Locate the cell with the specified text and output its [x, y] center coordinate. 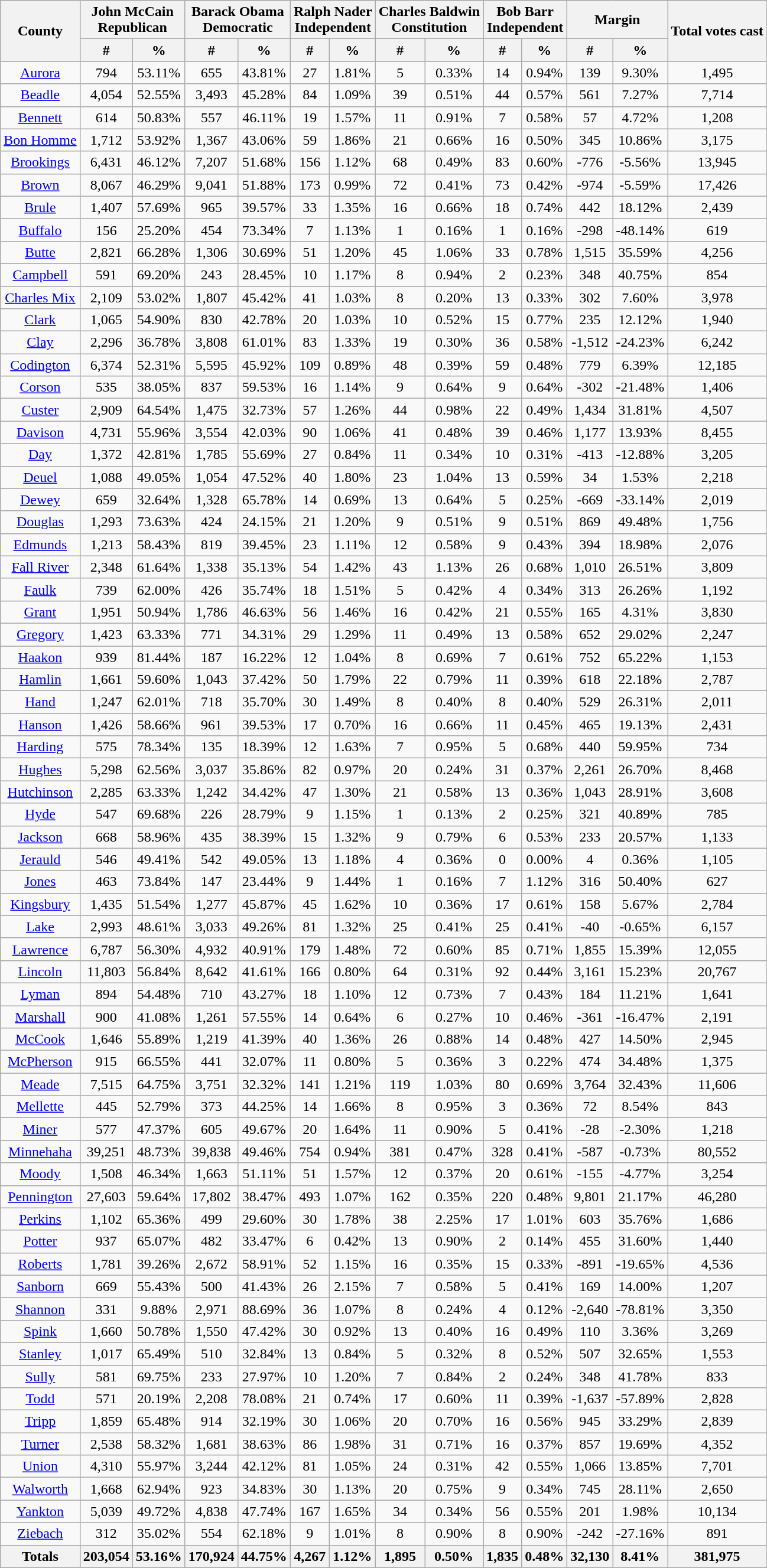
10.86% [641, 140]
1.18% [352, 859]
34.83% [264, 1489]
4,256 [717, 252]
62.18% [264, 1534]
3,830 [717, 612]
1,207 [717, 1286]
529 [590, 702]
33.47% [264, 1241]
1.51% [352, 589]
Haakon [40, 657]
Charles Mix [40, 297]
3,033 [212, 927]
46.29% [158, 185]
1,781 [106, 1264]
McCook [40, 1039]
69.75% [158, 1377]
52 [310, 1264]
2,431 [717, 725]
65.22% [641, 657]
1.64% [352, 1129]
Yankton [40, 1511]
1,338 [212, 567]
3,037 [212, 770]
35.02% [158, 1534]
0.45% [545, 725]
42.03% [264, 432]
752 [590, 657]
3,764 [590, 1084]
328 [502, 1152]
49.72% [158, 1511]
47.52% [264, 477]
24 [400, 1466]
1,247 [106, 702]
-27.16% [641, 1534]
14.00% [641, 1286]
55.97% [158, 1466]
3.36% [641, 1331]
2,247 [717, 634]
-155 [590, 1174]
26.31% [641, 702]
50.83% [158, 118]
Mellette [40, 1107]
32.84% [264, 1354]
-21.48% [641, 387]
1,641 [717, 994]
0.73% [454, 994]
1,066 [590, 1466]
-302 [590, 387]
3,978 [717, 297]
1,807 [212, 297]
2,296 [106, 343]
-0.73% [641, 1152]
312 [106, 1534]
55.43% [158, 1286]
0.20% [454, 297]
1.42% [352, 567]
734 [717, 747]
Grant [40, 612]
0.12% [545, 1309]
Bennett [40, 118]
Margin [617, 20]
577 [106, 1129]
1,367 [212, 140]
1,835 [502, 1556]
Beadle [40, 95]
557 [212, 118]
3,244 [212, 1466]
1,192 [717, 589]
55.89% [158, 1039]
55.69% [264, 455]
1,102 [106, 1219]
32.73% [264, 410]
3,809 [717, 567]
46.11% [264, 118]
Potter [40, 1241]
39.26% [158, 1264]
510 [212, 1354]
1.11% [352, 545]
65.36% [158, 1219]
891 [717, 1534]
1.53% [641, 477]
4,932 [212, 949]
65.48% [158, 1422]
6,157 [717, 927]
455 [590, 1241]
46.63% [264, 612]
435 [212, 837]
Codington [40, 365]
1,495 [717, 73]
4,054 [106, 95]
1,306 [212, 252]
73.84% [158, 882]
5,039 [106, 1511]
65.78% [264, 500]
7,207 [212, 162]
1.62% [352, 904]
28.79% [264, 814]
47 [310, 792]
20.19% [158, 1399]
35.74% [264, 589]
-33.14% [641, 500]
-16.47% [641, 1016]
1,277 [212, 904]
1,218 [717, 1129]
373 [212, 1107]
50.94% [158, 612]
14.50% [641, 1039]
Walworth [40, 1489]
11,606 [717, 1084]
Aurora [40, 73]
4,267 [310, 1556]
59.53% [264, 387]
59.95% [641, 747]
710 [212, 994]
158 [590, 904]
900 [106, 1016]
Brown [40, 185]
-24.23% [641, 343]
0.27% [454, 1016]
2,348 [106, 567]
46,280 [717, 1197]
39.45% [264, 545]
2,538 [106, 1444]
1,661 [106, 680]
Tripp [40, 1422]
1.49% [352, 702]
465 [590, 725]
Faulk [40, 589]
830 [212, 320]
0.13% [454, 814]
Jones [40, 882]
Shannon [40, 1309]
-242 [590, 1534]
1,208 [717, 118]
575 [106, 747]
61.01% [264, 343]
2,672 [212, 1264]
-19.65% [641, 1264]
1,423 [106, 634]
62.00% [158, 589]
109 [310, 365]
Brookings [40, 162]
29.02% [641, 634]
1.65% [352, 1511]
5,298 [106, 770]
961 [212, 725]
69.20% [158, 275]
-1,512 [590, 343]
-298 [590, 230]
1,406 [717, 387]
82 [310, 770]
854 [717, 275]
58.43% [158, 545]
42.12% [264, 1466]
Fall River [40, 567]
2,821 [106, 252]
0.77% [545, 320]
39,838 [212, 1152]
80 [502, 1084]
463 [106, 882]
619 [717, 230]
78.08% [264, 1399]
Harding [40, 747]
53.11% [158, 73]
47.74% [264, 1511]
7,701 [717, 1466]
Hughes [40, 770]
12,055 [717, 949]
48.73% [158, 1152]
28.45% [264, 275]
2,839 [717, 1422]
0.00% [545, 859]
7.27% [641, 95]
Pennington [40, 1197]
-2.30% [641, 1129]
771 [212, 634]
Brule [40, 207]
591 [106, 275]
1,375 [717, 1062]
41.78% [641, 1377]
184 [590, 994]
54.90% [158, 320]
50.78% [158, 1331]
0.75% [454, 1489]
162 [400, 1197]
52.55% [158, 95]
47.37% [158, 1129]
Ralph NaderIndependent [333, 20]
655 [212, 73]
-587 [590, 1152]
Minnehaha [40, 1152]
1,088 [106, 477]
7,515 [106, 1084]
8,642 [212, 972]
Clay [40, 343]
1,328 [212, 500]
2,828 [717, 1399]
43.81% [264, 73]
6,431 [106, 162]
37.42% [264, 680]
16.22% [264, 657]
869 [590, 522]
32,130 [590, 1556]
499 [212, 1219]
68 [400, 162]
0.59% [545, 477]
34.48% [641, 1062]
313 [590, 589]
1,153 [717, 657]
Hutchinson [40, 792]
55.96% [158, 432]
135 [212, 747]
3,350 [717, 1309]
474 [590, 1062]
32.64% [158, 500]
454 [212, 230]
4.72% [641, 118]
0.98% [454, 410]
29 [310, 634]
35.59% [641, 252]
35.76% [641, 1219]
45.42% [264, 297]
15.23% [641, 972]
2,909 [106, 410]
Moody [40, 1174]
1,786 [212, 612]
Barack ObamaDemocratic [238, 20]
843 [717, 1107]
Lyman [40, 994]
11,803 [106, 972]
243 [212, 275]
51.54% [158, 904]
794 [106, 73]
49.48% [641, 522]
15.39% [641, 949]
51.88% [264, 185]
3,269 [717, 1331]
73.34% [264, 230]
321 [590, 814]
13,945 [717, 162]
-669 [590, 500]
5.67% [641, 904]
Miner [40, 1129]
201 [590, 1511]
0.99% [352, 185]
43.27% [264, 994]
17,426 [717, 185]
316 [590, 882]
40.75% [641, 275]
8.54% [641, 1107]
1.66% [352, 1107]
4,310 [106, 1466]
51.11% [264, 1174]
441 [212, 1062]
0.23% [545, 275]
61.64% [158, 567]
52.31% [158, 365]
9,801 [590, 1197]
86 [310, 1444]
90 [310, 432]
23.44% [264, 882]
24.15% [264, 522]
669 [106, 1286]
66.55% [158, 1062]
1.17% [352, 275]
25.20% [158, 230]
1.21% [352, 1084]
3,751 [212, 1084]
Sully [40, 1377]
1,010 [590, 567]
-776 [590, 162]
1,859 [106, 1422]
0.57% [545, 95]
9.30% [641, 73]
7,714 [717, 95]
58.91% [264, 1264]
59.64% [158, 1197]
1,681 [212, 1444]
4,731 [106, 432]
507 [590, 1354]
27,603 [106, 1197]
1,434 [590, 410]
1.48% [352, 949]
40.89% [641, 814]
Lawrence [40, 949]
2,261 [590, 770]
8.41% [641, 1556]
1,553 [717, 1354]
Marshall [40, 1016]
39.53% [264, 725]
62.94% [158, 1489]
915 [106, 1062]
39,251 [106, 1152]
1,940 [717, 320]
1,756 [717, 522]
785 [717, 814]
3,175 [717, 140]
482 [212, 1241]
1,508 [106, 1174]
McPherson [40, 1062]
-2,640 [590, 1309]
42.81% [158, 455]
John McCainRepublican [132, 20]
-974 [590, 185]
2,285 [106, 792]
56.84% [158, 972]
49.46% [264, 1152]
50 [310, 680]
27.97% [264, 1377]
0.56% [545, 1422]
35.70% [264, 702]
1.29% [352, 634]
170,924 [212, 1556]
45.92% [264, 365]
Todd [40, 1399]
3,205 [717, 455]
53.02% [158, 297]
0.47% [454, 1152]
-1,637 [590, 1399]
5,595 [212, 365]
1.44% [352, 882]
22.18% [641, 680]
Jackson [40, 837]
Hamlin [40, 680]
1,515 [590, 252]
8,067 [106, 185]
424 [212, 522]
56.30% [158, 949]
2.25% [454, 1219]
28.91% [641, 792]
0.78% [545, 252]
1.63% [352, 747]
41.39% [264, 1039]
51.68% [264, 162]
Bob BarrIndependent [525, 20]
554 [212, 1534]
1,550 [212, 1331]
Davison [40, 432]
49.26% [264, 927]
1,177 [590, 432]
0 [502, 859]
0.92% [352, 1331]
38.05% [158, 387]
3,808 [212, 343]
668 [106, 837]
32.65% [641, 1354]
1,407 [106, 207]
1,372 [106, 455]
66.28% [158, 252]
0.97% [352, 770]
1,242 [212, 792]
173 [310, 185]
945 [590, 1422]
69.68% [158, 814]
1,133 [717, 837]
43 [400, 567]
52.79% [158, 1107]
1,646 [106, 1039]
13.93% [641, 432]
Clark [40, 320]
0.89% [352, 365]
1,951 [106, 612]
44.75% [264, 1556]
0.53% [545, 837]
Roberts [40, 1264]
31.60% [641, 1241]
1,712 [106, 140]
0.32% [454, 1354]
Corson [40, 387]
-5.56% [641, 162]
54 [310, 567]
235 [590, 320]
41.61% [264, 972]
58.66% [158, 725]
965 [212, 207]
13.85% [641, 1466]
203,054 [106, 1556]
-78.81% [641, 1309]
Deuel [40, 477]
-0.65% [641, 927]
80,552 [717, 1152]
2,218 [717, 477]
Butte [40, 252]
2,191 [717, 1016]
166 [310, 972]
1,261 [212, 1016]
54.48% [158, 994]
-40 [590, 927]
78.34% [158, 747]
Totals [40, 1556]
53.92% [158, 140]
1,785 [212, 455]
381 [400, 1152]
19.13% [641, 725]
18.39% [264, 747]
4,838 [212, 1511]
857 [590, 1444]
92 [502, 972]
21.17% [641, 1197]
-48.14% [641, 230]
2,650 [717, 1489]
1,293 [106, 522]
1,855 [590, 949]
1.80% [352, 477]
34.31% [264, 634]
Hanson [40, 725]
4.31% [641, 612]
226 [212, 814]
139 [590, 73]
779 [590, 365]
Spink [40, 1331]
-891 [590, 1264]
937 [106, 1241]
6,374 [106, 365]
0.14% [545, 1241]
894 [106, 994]
0.91% [454, 118]
1,475 [212, 410]
Douglas [40, 522]
1.46% [352, 612]
Gregory [40, 634]
73.63% [158, 522]
Kingsbury [40, 904]
38 [400, 1219]
2,019 [717, 500]
Edmunds [40, 545]
1.09% [352, 95]
41.43% [264, 1286]
26.70% [641, 770]
394 [590, 545]
652 [590, 634]
1.81% [352, 73]
3,254 [717, 1174]
0.22% [545, 1062]
165 [590, 612]
1.30% [352, 792]
426 [212, 589]
33.29% [641, 1422]
2,011 [717, 702]
32.07% [264, 1062]
57.55% [264, 1016]
44.25% [264, 1107]
1.36% [352, 1039]
12,185 [717, 365]
26.26% [641, 589]
58.32% [158, 1444]
49.67% [264, 1129]
64.75% [158, 1084]
38.39% [264, 837]
42.78% [264, 320]
Sanborn [40, 1286]
62.01% [158, 702]
Turner [40, 1444]
11.21% [641, 994]
1.26% [352, 410]
1,663 [212, 1174]
331 [106, 1309]
32.32% [264, 1084]
1.05% [352, 1466]
2,076 [717, 545]
Ziebach [40, 1534]
427 [590, 1039]
35.13% [264, 567]
627 [717, 882]
Charles BaldwinConstitution [429, 20]
110 [590, 1331]
187 [212, 657]
32.43% [641, 1084]
65.07% [158, 1241]
605 [212, 1129]
Meade [40, 1084]
1.78% [352, 1219]
64.54% [158, 410]
1.10% [352, 994]
837 [212, 387]
39.57% [264, 207]
53.16% [158, 1556]
739 [106, 589]
-361 [590, 1016]
Stanley [40, 1354]
85 [502, 949]
84 [310, 95]
46.12% [158, 162]
442 [590, 207]
3,608 [717, 792]
614 [106, 118]
4,352 [717, 1444]
3,554 [212, 432]
718 [212, 702]
41.08% [158, 1016]
36.78% [158, 343]
48 [400, 365]
Lake [40, 927]
4,536 [717, 1264]
4,507 [717, 410]
2,784 [717, 904]
43.06% [264, 140]
2,787 [717, 680]
County [40, 31]
9,041 [212, 185]
Hand [40, 702]
10,134 [717, 1511]
169 [590, 1286]
57.69% [158, 207]
1,435 [106, 904]
542 [212, 859]
12.12% [641, 320]
1,213 [106, 545]
500 [212, 1286]
381,975 [717, 1556]
59.60% [158, 680]
0.30% [454, 343]
1,440 [717, 1241]
147 [212, 882]
581 [106, 1377]
1,426 [106, 725]
9.88% [158, 1309]
2,971 [212, 1309]
45.28% [264, 95]
1,219 [212, 1039]
923 [212, 1489]
18.98% [641, 545]
Dewey [40, 500]
914 [212, 1422]
48.61% [158, 927]
45.87% [264, 904]
38.63% [264, 1444]
546 [106, 859]
-12.88% [641, 455]
1.86% [352, 140]
939 [106, 657]
2,208 [212, 1399]
-5.59% [641, 185]
1,668 [106, 1489]
445 [106, 1107]
819 [212, 545]
659 [106, 500]
Jerauld [40, 859]
6,787 [106, 949]
-57.89% [641, 1399]
440 [590, 747]
1.33% [352, 343]
Campbell [40, 275]
40.91% [264, 949]
302 [590, 297]
561 [590, 95]
167 [310, 1511]
1,895 [400, 1556]
0.88% [454, 1039]
8,455 [717, 432]
6,242 [717, 343]
Hyde [40, 814]
Union [40, 1466]
19.69% [641, 1444]
119 [400, 1084]
Total votes cast [717, 31]
2,993 [106, 927]
46.34% [158, 1174]
50.40% [641, 882]
0.44% [545, 972]
38.47% [264, 1197]
29.60% [264, 1219]
Lincoln [40, 972]
17,802 [212, 1197]
618 [590, 680]
47.42% [264, 1331]
31.81% [641, 410]
65.49% [158, 1354]
18.12% [641, 207]
49.41% [158, 859]
2,439 [717, 207]
603 [590, 1219]
-413 [590, 455]
81.44% [158, 657]
7.60% [641, 297]
3,161 [590, 972]
2,109 [106, 297]
220 [502, 1197]
-28 [590, 1129]
2,945 [717, 1039]
141 [310, 1084]
30.69% [264, 252]
32.19% [264, 1422]
1,686 [717, 1219]
1,065 [106, 320]
73 [502, 185]
179 [310, 949]
Day [40, 455]
62.56% [158, 770]
547 [106, 814]
42 [502, 1466]
1,660 [106, 1331]
28.11% [641, 1489]
-4.77% [641, 1174]
34.42% [264, 792]
26.51% [641, 567]
6.39% [641, 365]
345 [590, 140]
493 [310, 1197]
58.96% [158, 837]
2.15% [352, 1286]
1,105 [717, 859]
88.69% [264, 1309]
1,054 [212, 477]
8,468 [717, 770]
20,767 [717, 972]
1.35% [352, 207]
833 [717, 1377]
20.57% [641, 837]
Perkins [40, 1219]
3,493 [212, 95]
1,017 [106, 1354]
1.79% [352, 680]
571 [106, 1399]
Custer [40, 410]
745 [590, 1489]
35.86% [264, 770]
1.14% [352, 387]
Buffalo [40, 230]
535 [106, 387]
754 [310, 1152]
64 [400, 972]
Bon Homme [40, 140]
